Determine the (x, y) coordinate at the center of the cell enclosing the given text.  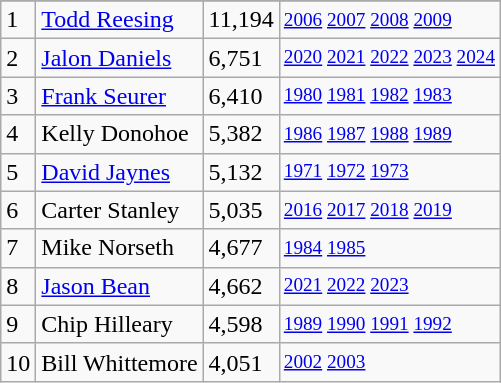
6,751 (241, 58)
Carter Stanley (120, 210)
5 (18, 172)
Jason Bean (120, 286)
Kelly Donohoe (120, 134)
1984 1985 (389, 248)
2020 2021 2022 2023 2024 (389, 58)
5,382 (241, 134)
4,598 (241, 324)
1989 1990 1991 1992 (389, 324)
1986 1987 1988 1989 (389, 134)
Jalon Daniels (120, 58)
2016 2017 2018 2019 (389, 210)
6 (18, 210)
Bill Whittemore (120, 362)
7 (18, 248)
8 (18, 286)
6,410 (241, 96)
5,132 (241, 172)
Frank Seurer (120, 96)
2021 2022 2023 (389, 286)
9 (18, 324)
4,677 (241, 248)
11,194 (241, 20)
2006 2007 2008 2009 (389, 20)
Mike Norseth (120, 248)
Todd Reesing (120, 20)
10 (18, 362)
5,035 (241, 210)
3 (18, 96)
4,051 (241, 362)
1980 1981 1982 1983 (389, 96)
2 (18, 58)
Chip Hilleary (120, 324)
4,662 (241, 286)
2002 2003 (389, 362)
1971 1972 1973 (389, 172)
4 (18, 134)
David Jaynes (120, 172)
1 (18, 20)
